Provide the (X, Y) coordinate of the cell's center where the given text is located.  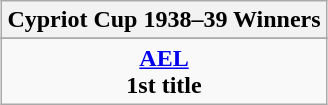
AEL1st title (164, 72)
Cypriot Cup 1938–39 Winners (164, 20)
